Capture the cell that displays the provided text and extract its (x, y) central coordinate. 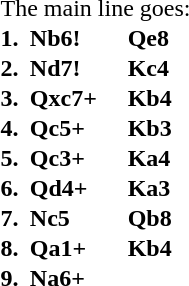
Qc3+ (77, 158)
Qd4+ (77, 188)
Qa1+ (77, 248)
Nb6! (77, 38)
Nd7! (77, 68)
Qc5+ (77, 128)
Qxc7+ (77, 98)
Nc5 (77, 218)
